Scan for the cell matching the given text and deliver its (x, y) coordinate at center. 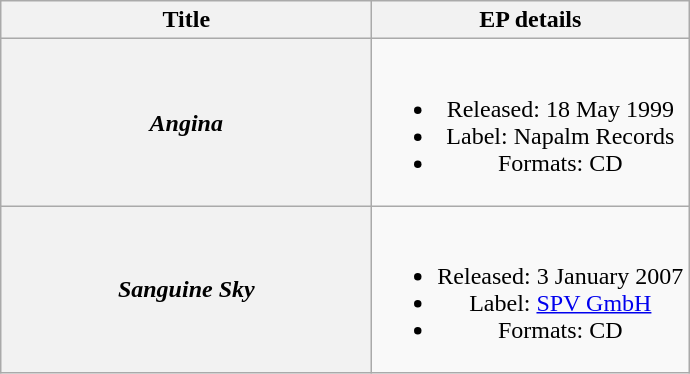
Title (186, 20)
EP details (530, 20)
Angina (186, 122)
Released: 18 May 1999Label: Napalm RecordsFormats: CD (530, 122)
Released: 3 January 2007Label: SPV GmbHFormats: CD (530, 290)
Sanguine Sky (186, 290)
